Return the (x, y) coordinate for the center point of the cell that contains the specified text.  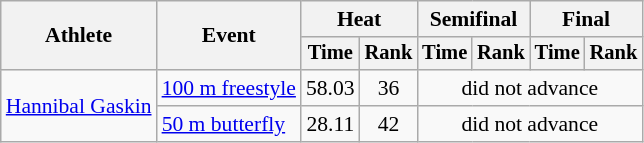
Athlete (79, 36)
50 m butterfly (229, 124)
Heat (359, 19)
Event (229, 36)
36 (389, 88)
Hannibal Gaskin (79, 106)
Final (586, 19)
58.03 (330, 88)
42 (389, 124)
28.11 (330, 124)
Semifinal (473, 19)
100 m freestyle (229, 88)
